Determine the [x, y] coordinate at the center of the cell enclosing the given text.  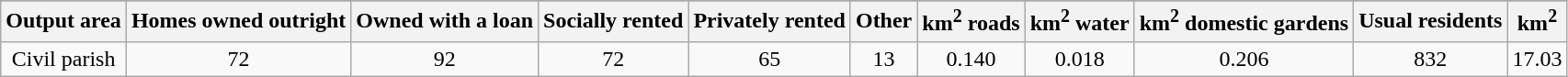
km2 [1537, 22]
Socially rented [614, 22]
km2 water [1079, 22]
13 [883, 59]
Civil parish [64, 59]
17.03 [1537, 59]
km2 roads [971, 22]
Usual residents [1430, 22]
65 [770, 59]
Homes owned outright [238, 22]
Privately rented [770, 22]
Other [883, 22]
0.018 [1079, 59]
Owned with a loan [445, 22]
0.140 [971, 59]
832 [1430, 59]
92 [445, 59]
km2 domestic gardens [1244, 22]
Output area [64, 22]
0.206 [1244, 59]
